Provide the [x, y] coordinate of the cell's center where the given text is located.  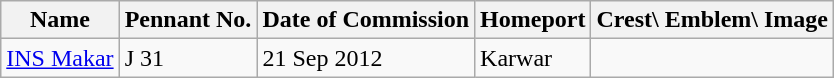
J 31 [188, 58]
Pennant No. [188, 20]
Crest\ Emblem\ Image [712, 20]
Name [60, 20]
21 Sep 2012 [366, 58]
Homeport [533, 20]
Date of Commission [366, 20]
Karwar [533, 58]
INS Makar [60, 58]
